Capture the cell that displays the provided text and extract its [x, y] central coordinate. 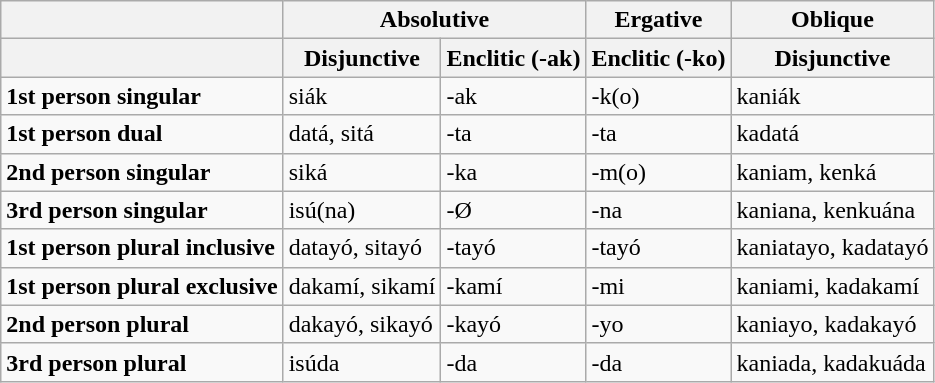
Enclitic (-ko) [658, 58]
kaniana, kenkuána [832, 210]
dakamí, sikamí [362, 286]
isúda [362, 362]
Ergative [658, 20]
kadatá [832, 134]
Oblique [832, 20]
datá, sitá [362, 134]
Enclitic (-ak) [514, 58]
3rd person plural [142, 362]
2nd person singular [142, 172]
-Ø [514, 210]
2nd person plural [142, 324]
1st person plural exclusive [142, 286]
-ka [514, 172]
-na [658, 210]
dakayó, sikayó [362, 324]
-k(o) [658, 96]
3rd person singular [142, 210]
kaniatayo, kadatayó [832, 248]
1st person singular [142, 96]
-mi [658, 286]
datayó, sitayó [362, 248]
1st person plural inclusive [142, 248]
kaniák [832, 96]
1st person dual [142, 134]
-yo [658, 324]
kaniami, kadakamí [832, 286]
-kayó [514, 324]
kaniada, kadakuáda [832, 362]
siák [362, 96]
isú(na) [362, 210]
siká [362, 172]
-m(o) [658, 172]
kaniayo, kadakayó [832, 324]
kaniam, kenká [832, 172]
-kamí [514, 286]
-ak [514, 96]
Absolutive [434, 20]
